Return [x, y] of the center of cell containing provided text 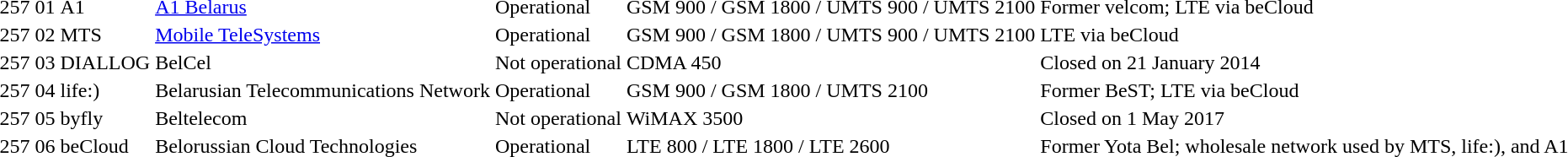
life:) [105, 90]
CDMA 450 [830, 62]
Belarusian Telecommunications Network [323, 90]
MTS [105, 35]
03 [45, 62]
byfly [105, 118]
BelCel [323, 62]
04 [45, 90]
Beltelecom [323, 118]
DIALLOG [105, 62]
05 [45, 118]
WiMAX 3500 [830, 118]
02 [45, 35]
Mobile TeleSystems [323, 35]
GSM 900 / GSM 1800 / UMTS 900 / UMTS 2100 [830, 35]
GSM 900 / GSM 1800 / UMTS 2100 [830, 90]
